Scan for the cell matching the given text and deliver its [x, y] coordinate at center. 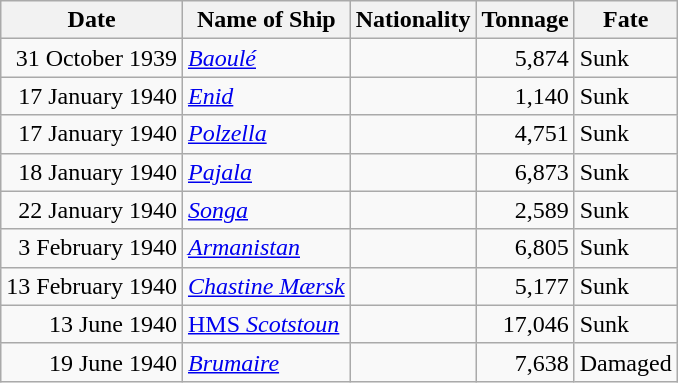
Nationality [413, 20]
Polzella [266, 134]
Songa [266, 210]
Name of Ship [266, 20]
Date [92, 20]
3 February 1940 [92, 248]
4,751 [525, 134]
Enid [266, 96]
Tonnage [525, 20]
Fate [626, 20]
5,177 [525, 286]
Brumaire [266, 362]
Chastine Mærsk [266, 286]
1,140 [525, 96]
13 February 1940 [92, 286]
31 October 1939 [92, 58]
17,046 [525, 324]
Armanistan [266, 248]
7,638 [525, 362]
13 June 1940 [92, 324]
Baoulé [266, 58]
Damaged [626, 362]
6,805 [525, 248]
19 June 1940 [92, 362]
HMS Scotstoun [266, 324]
5,874 [525, 58]
2,589 [525, 210]
6,873 [525, 172]
22 January 1940 [92, 210]
18 January 1940 [92, 172]
Pajala [266, 172]
